Find where the given text appears and provide that cell's center as [X, Y] coordinate. 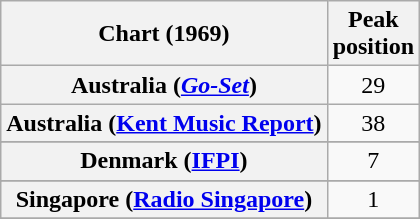
Australia (Go-Set) [164, 85]
Singapore (Radio Singapore) [164, 199]
7 [373, 161]
Peakposition [373, 34]
Australia (Kent Music Report) [164, 123]
1 [373, 199]
38 [373, 123]
Denmark (IFPI) [164, 161]
Chart (1969) [164, 34]
29 [373, 85]
